Search for the cell housing the specified text and yield its [x, y] center coordinate. 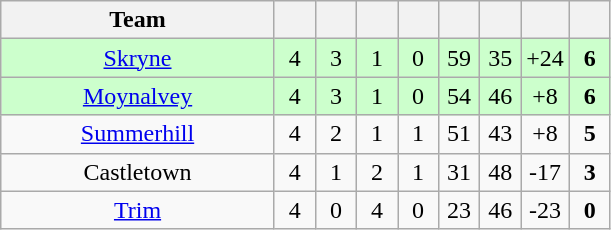
Skryne [138, 58]
54 [460, 96]
Summerhill [138, 134]
35 [500, 58]
Castletown [138, 172]
Team [138, 20]
+24 [546, 58]
51 [460, 134]
59 [460, 58]
-17 [546, 172]
31 [460, 172]
43 [500, 134]
Trim [138, 210]
Moynalvey [138, 96]
48 [500, 172]
23 [460, 210]
5 [590, 134]
-23 [546, 210]
